Scan for the cell matching the given text and deliver its [X, Y] coordinate at center. 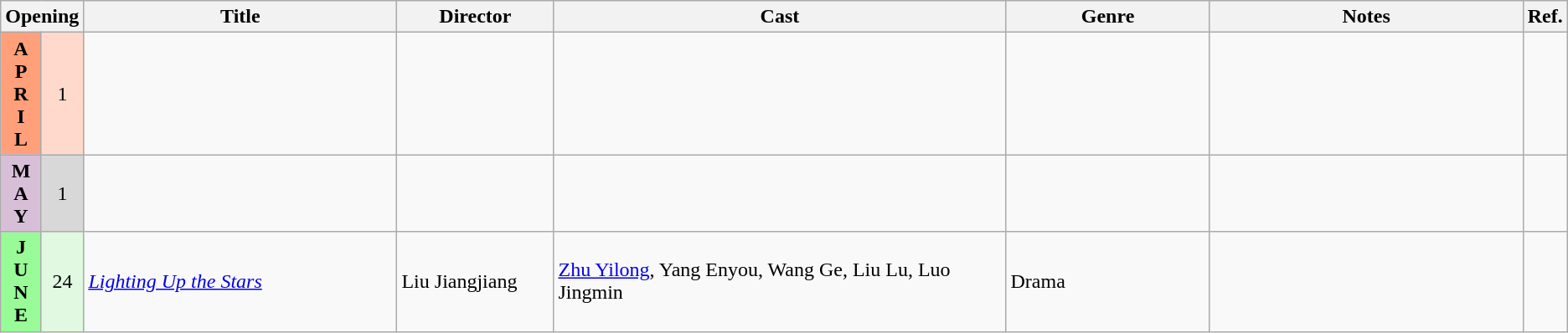
Genre [1107, 17]
Zhu Yilong, Yang Enyou, Wang Ge, Liu Lu, Luo Jingmin [780, 281]
Lighting Up the Stars [240, 281]
APRIL [22, 94]
Liu Jiangjiang [476, 281]
Notes [1366, 17]
Director [476, 17]
MAY [22, 193]
Opening [42, 17]
Cast [780, 17]
Drama [1107, 281]
Ref. [1545, 17]
Title [240, 17]
JUNE [22, 281]
24 [62, 281]
